Find where the given text appears and provide that cell's center as (x, y) coordinate. 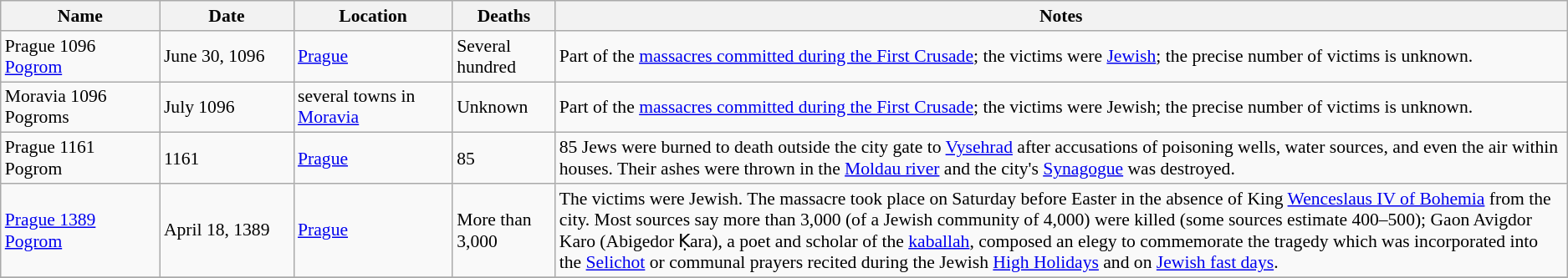
Moravia 1096 Pogroms (80, 107)
Prague 1389 Pogrom (80, 230)
Prague 1161 Pogrom (80, 159)
Unknown (503, 107)
1161 (227, 159)
85 (503, 159)
More than 3,000 (503, 230)
Prague 1096 Pogrom (80, 57)
June 30, 1096 (227, 57)
April 18, 1389 (227, 230)
Location (373, 16)
Name (80, 16)
July 1096 (227, 107)
several towns in Moravia (373, 107)
Deaths (503, 16)
Several hundred (503, 57)
Notes (1061, 16)
Date (227, 16)
